For the text-containing cell, return its midpoint in [x, y] coordinate format. 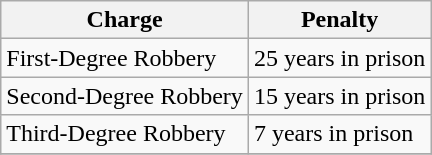
Penalty [339, 20]
Third-Degree Robbery [125, 134]
Second-Degree Robbery [125, 96]
15 years in prison [339, 96]
First-Degree Robbery [125, 58]
7 years in prison [339, 134]
Charge [125, 20]
25 years in prison [339, 58]
